Pinpoint the cell where the given text exists, returning its [X, Y] midpoint coordinate. 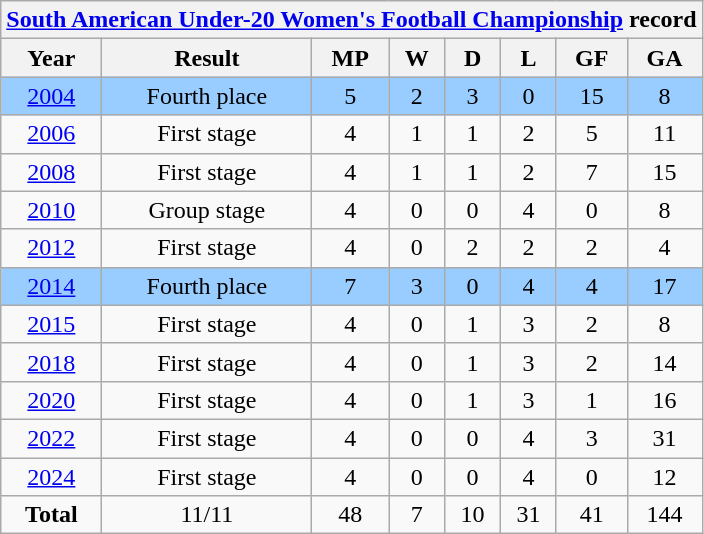
2008 [52, 172]
2022 [52, 438]
2004 [52, 96]
GA [664, 58]
Group stage [207, 210]
South American Under-20 Women's Football Championship record [352, 20]
2006 [52, 134]
48 [350, 515]
12 [664, 477]
2010 [52, 210]
Total [52, 515]
2014 [52, 286]
Result [207, 58]
D [473, 58]
MP [350, 58]
2012 [52, 248]
41 [592, 515]
W [417, 58]
2024 [52, 477]
17 [664, 286]
11/11 [207, 515]
GF [592, 58]
144 [664, 515]
10 [473, 515]
2018 [52, 362]
L [529, 58]
16 [664, 400]
2020 [52, 400]
14 [664, 362]
Year [52, 58]
11 [664, 134]
2015 [52, 324]
